Find where the given text appears and provide that cell's center as [X, Y] coordinate. 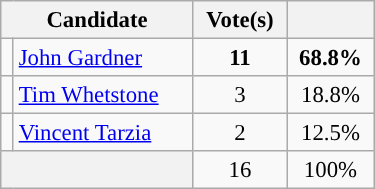
16 [240, 170]
11 [240, 58]
100% [331, 170]
12.5% [331, 133]
John Gardner [103, 58]
68.8% [331, 58]
2 [240, 133]
Vote(s) [240, 20]
Candidate [98, 20]
3 [240, 95]
Vincent Tarzia [103, 133]
Tim Whetstone [103, 95]
18.8% [331, 95]
